Find where the given text appears and provide that cell's center as [x, y] coordinate. 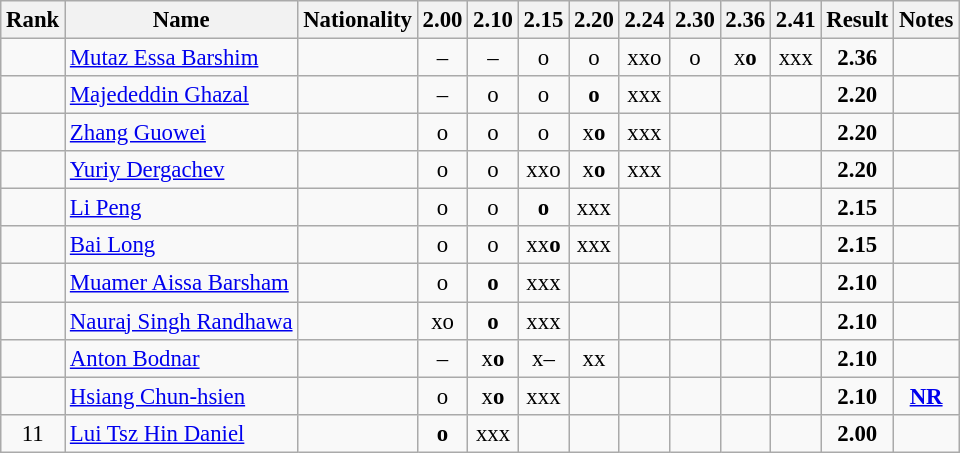
Nauraj Singh Randhawa [182, 321]
Yuriy Dergachev [182, 170]
Anton Bodnar [182, 358]
Hsiang Chun-hsien [182, 396]
Li Peng [182, 208]
2.41 [796, 20]
Mutaz Essa Barshim [182, 58]
Name [182, 20]
x– [543, 358]
NR [926, 396]
Result [858, 20]
Bai Long [182, 245]
Rank [33, 20]
2.24 [644, 20]
Zhang Guowei [182, 133]
Muamer Aissa Barsham [182, 283]
2.30 [695, 20]
Majededdin Ghazal [182, 95]
Lui Tsz Hin Daniel [182, 433]
Nationality [358, 20]
xx [594, 358]
11 [33, 433]
Notes [926, 20]
